Detect which cell encompasses the target text, then output its (X, Y) center coordinate. 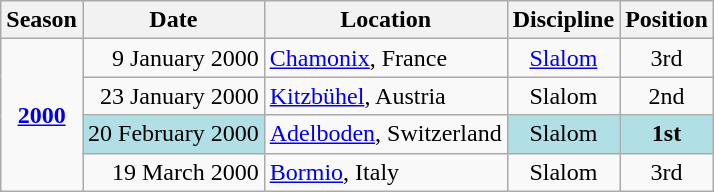
Season (42, 20)
Location (386, 20)
Chamonix, France (386, 58)
20 February 2000 (173, 134)
Kitzbühel, Austria (386, 96)
2nd (667, 96)
Bormio, Italy (386, 172)
2000 (42, 115)
Position (667, 20)
1st (667, 134)
9 January 2000 (173, 58)
Adelboden, Switzerland (386, 134)
Date (173, 20)
Discipline (563, 20)
19 March 2000 (173, 172)
23 January 2000 (173, 96)
